For the text-containing cell, return its midpoint in [X, Y] coordinate format. 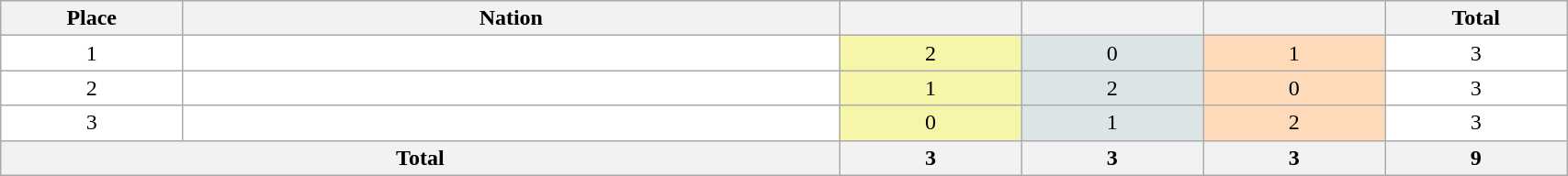
Nation [511, 18]
Place [92, 18]
9 [1476, 158]
